Provide the (X, Y) coordinate of the cell's center where the given text is located.  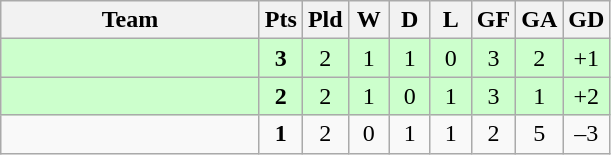
5 (540, 134)
Team (130, 20)
GF (493, 20)
+1 (586, 58)
GA (540, 20)
Pts (280, 20)
D (410, 20)
Pld (325, 20)
W (368, 20)
GD (586, 20)
–3 (586, 134)
L (450, 20)
+2 (586, 96)
